Capture the cell that displays the provided text and extract its [X, Y] central coordinate. 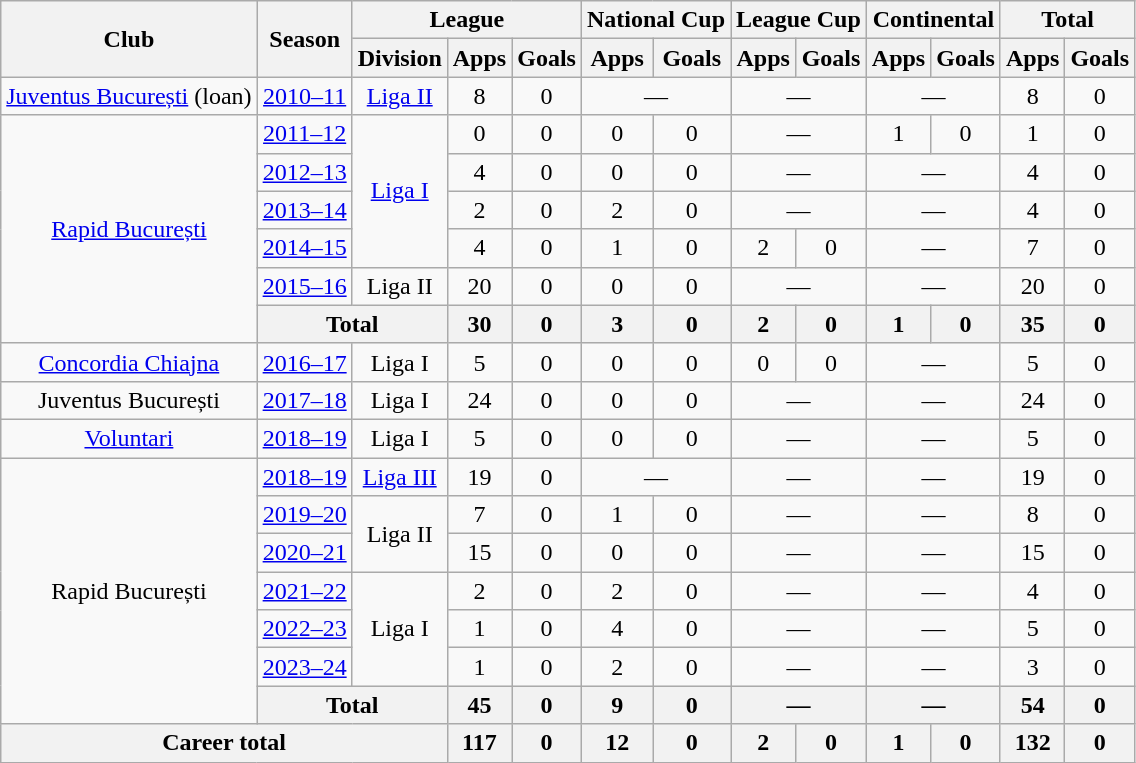
League [466, 20]
2020–21 [304, 553]
2019–20 [304, 515]
2012–13 [304, 172]
2013–14 [304, 210]
Concordia Chiajna [129, 362]
Liga III [400, 477]
League Cup [799, 20]
Season [304, 39]
2023–24 [304, 667]
National Cup [656, 20]
2010–11 [304, 96]
2016–17 [304, 362]
12 [617, 743]
117 [479, 743]
45 [479, 705]
Club [129, 39]
2022–23 [304, 629]
Juventus București (loan) [129, 96]
Division [400, 58]
Continental [933, 20]
2015–16 [304, 286]
30 [479, 324]
Juventus București [129, 400]
54 [1032, 705]
Voluntari [129, 438]
2011–12 [304, 134]
2014–15 [304, 248]
2021–22 [304, 591]
35 [1032, 324]
9 [617, 705]
132 [1032, 743]
2017–18 [304, 400]
Career total [224, 743]
